Determine the [x, y] coordinate at the center of the cell enclosing the given text.  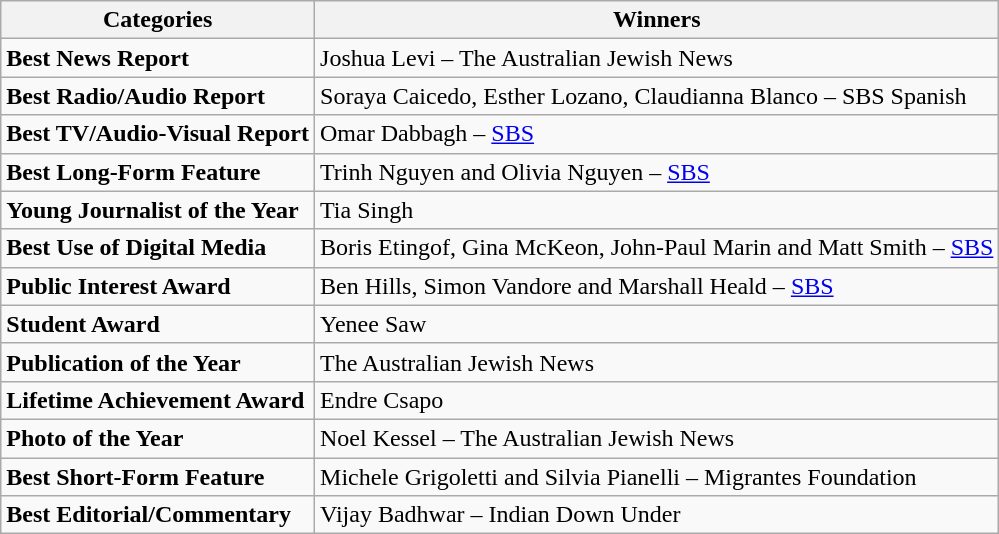
Endre Csapo [657, 400]
Noel Kessel – The Australian Jewish News [657, 438]
Ben Hills, Simon Vandore and Marshall Heald – SBS [657, 286]
Soraya Caicedo, Esther Lozano, Claudianna Blanco – SBS Spanish [657, 96]
Photo of the Year [158, 438]
Best Use of Digital Media [158, 248]
Winners [657, 20]
Lifetime Achievement Award [158, 400]
Boris Etingof, Gina McKeon, John-Paul Marin and Matt Smith – SBS [657, 248]
Best Editorial/Commentary [158, 515]
Omar Dabbagh – SBS [657, 134]
Categories [158, 20]
Public Interest Award [158, 286]
Best Short-Form Feature [158, 477]
Best Radio/Audio Report [158, 96]
The Australian Jewish News [657, 362]
Vijay Badhwar – Indian Down Under [657, 515]
Student Award [158, 324]
Yenee Saw [657, 324]
Young Journalist of the Year [158, 210]
Joshua Levi – The Australian Jewish News [657, 58]
Michele Grigoletti and Silvia Pianelli – Migrantes Foundation [657, 477]
Publication of the Year [158, 362]
Best Long-Form Feature [158, 172]
Best News Report [158, 58]
Trinh Nguyen and Olivia Nguyen – SBS [657, 172]
Best TV/Audio-Visual Report [158, 134]
Tia Singh [657, 210]
